Search for the cell housing the specified text and yield its [x, y] center coordinate. 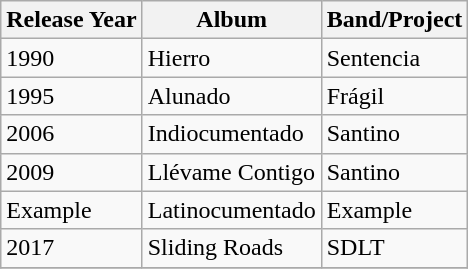
Band/Project [394, 20]
Llévame Contigo [232, 172]
Sentencia [394, 58]
Album [232, 20]
1990 [72, 58]
1995 [72, 96]
SDLT [394, 248]
Indiocumentado [232, 134]
Frágil [394, 96]
Latinocumentado [232, 210]
2006 [72, 134]
Release Year [72, 20]
2009 [72, 172]
Sliding Roads [232, 248]
2017 [72, 248]
Alunado [232, 96]
Hierro [232, 58]
